Provide the (X, Y) coordinate of the cell's center where the given text is located.  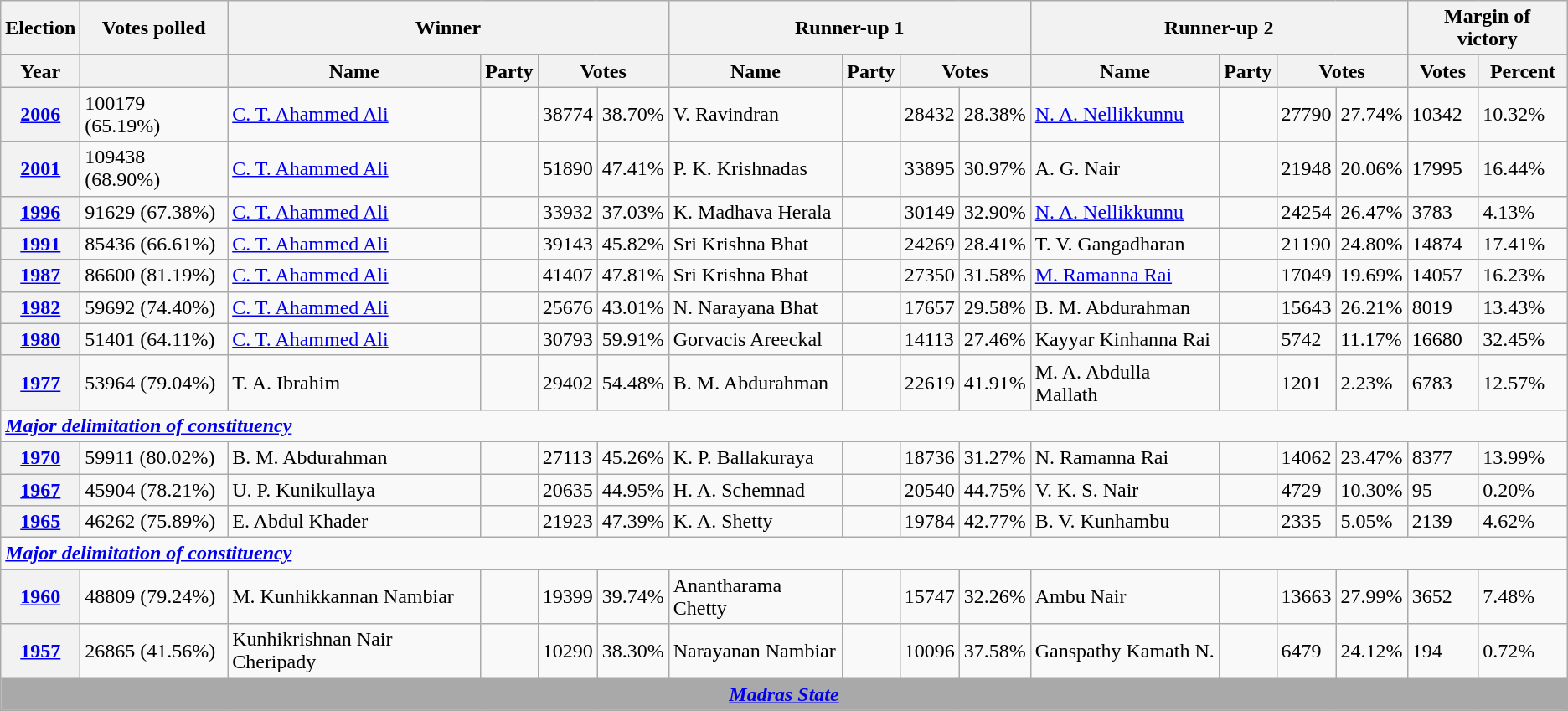
19.69% (1372, 276)
1991 (40, 244)
3652 (1442, 596)
16680 (1442, 339)
20540 (930, 490)
U. P. Kunikullaya (354, 490)
19399 (568, 596)
10290 (568, 652)
T. A. Ibrahim (354, 382)
16.44% (1523, 169)
38774 (568, 114)
29402 (568, 382)
54.48% (633, 382)
30.97% (995, 169)
Runner-up 2 (1219, 28)
22619 (930, 382)
10.32% (1523, 114)
26.21% (1372, 307)
27.46% (995, 339)
16.23% (1523, 276)
86600 (81.19%) (154, 276)
7.48% (1523, 596)
45904 (78.21%) (154, 490)
47.41% (633, 169)
Election (40, 28)
1201 (1307, 382)
45.26% (633, 457)
27350 (930, 276)
13.43% (1523, 307)
17049 (1307, 276)
Votes polled (154, 28)
1967 (40, 490)
27790 (1307, 114)
12.57% (1523, 382)
10342 (1442, 114)
14874 (1442, 244)
10096 (930, 652)
E. Abdul Khader (354, 522)
25676 (568, 307)
27.74% (1372, 114)
41.91% (995, 382)
24.80% (1372, 244)
Anantharama Chetty (756, 596)
32.26% (995, 596)
6783 (1442, 382)
19784 (930, 522)
2335 (1307, 522)
48809 (79.24%) (154, 596)
1982 (40, 307)
38.70% (633, 114)
K. P. Ballakuraya (756, 457)
Narayanan Nambiar (756, 652)
32.45% (1523, 339)
17995 (1442, 169)
11.17% (1372, 339)
59.91% (633, 339)
28.38% (995, 114)
38.30% (633, 652)
44.95% (633, 490)
24.12% (1372, 652)
1960 (40, 596)
8019 (1442, 307)
N. Narayana Bhat (756, 307)
M. Kunhikkannan Nambiar (354, 596)
1957 (40, 652)
14062 (1307, 457)
17.41% (1523, 244)
Kayyar Kinhanna Rai (1124, 339)
14113 (930, 339)
39.74% (633, 596)
17657 (930, 307)
K. Madhava Herala (756, 212)
1965 (40, 522)
N. Ramanna Rai (1124, 457)
10.30% (1372, 490)
85436 (66.61%) (154, 244)
44.75% (995, 490)
13.99% (1523, 457)
30149 (930, 212)
15747 (930, 596)
1980 (40, 339)
Runner-up 1 (849, 28)
4.13% (1523, 212)
24254 (1307, 212)
32.90% (995, 212)
6479 (1307, 652)
45.82% (633, 244)
Year (40, 71)
4.62% (1523, 522)
37.03% (633, 212)
18736 (930, 457)
46262 (75.89%) (154, 522)
27113 (568, 457)
51890 (568, 169)
47.39% (633, 522)
21948 (1307, 169)
53964 (79.04%) (154, 382)
20.06% (1372, 169)
21923 (568, 522)
20635 (568, 490)
2001 (40, 169)
30793 (568, 339)
29.58% (995, 307)
A. G. Nair (1124, 169)
1996 (40, 212)
Percent (1523, 71)
51401 (64.11%) (154, 339)
V. K. S. Nair (1124, 490)
41407 (568, 276)
28.41% (995, 244)
26865 (41.56%) (154, 652)
194 (1442, 652)
23.47% (1372, 457)
1987 (40, 276)
K. A. Shetty (756, 522)
91629 (67.38%) (154, 212)
8377 (1442, 457)
31.27% (995, 457)
P. K. Krishnadas (756, 169)
13663 (1307, 596)
5.05% (1372, 522)
H. A. Schemnad (756, 490)
2.23% (1372, 382)
14057 (1442, 276)
3783 (1442, 212)
27.99% (1372, 596)
2006 (40, 114)
T. V. Gangadharan (1124, 244)
Ganspathy Kamath N. (1124, 652)
B. V. Kunhambu (1124, 522)
33932 (568, 212)
Ambu Nair (1124, 596)
39143 (568, 244)
4729 (1307, 490)
37.58% (995, 652)
Winner (449, 28)
V. Ravindran (756, 114)
15643 (1307, 307)
100179 (65.19%) (154, 114)
5742 (1307, 339)
2139 (1442, 522)
21190 (1307, 244)
33895 (930, 169)
24269 (930, 244)
28432 (930, 114)
43.01% (633, 307)
95 (1442, 490)
109438 (68.90%) (154, 169)
59911 (80.02%) (154, 457)
M. Ramanna Rai (1124, 276)
47.81% (633, 276)
Kunhikrishnan Nair Cheripady (354, 652)
Madras State (784, 694)
Margin of victory (1488, 28)
31.58% (995, 276)
1977 (40, 382)
0.72% (1523, 652)
42.77% (995, 522)
1970 (40, 457)
M. A. Abdulla Mallath (1124, 382)
26.47% (1372, 212)
59692 (74.40%) (154, 307)
Gorvacis Areeckal (756, 339)
0.20% (1523, 490)
